Return the [X, Y] coordinate for the center point of the cell that contains the specified text.  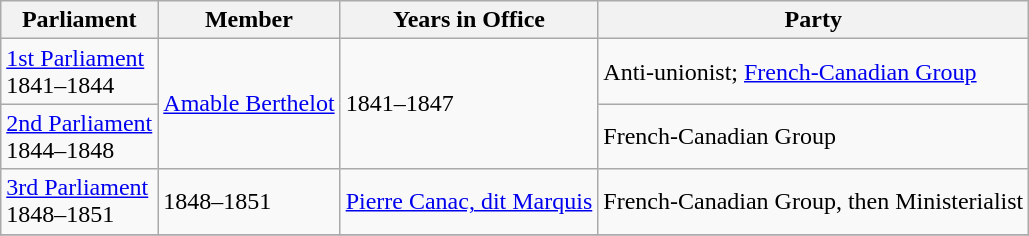
French-Canadian Group [814, 136]
3rd Parliament1848–1851 [80, 202]
Parliament [80, 20]
1848–1851 [249, 202]
Member [249, 20]
Pierre Canac, dit Marquis [469, 202]
Years in Office [469, 20]
Anti-unionist; French-Canadian Group [814, 72]
Party [814, 20]
1st Parliament1841–1844 [80, 72]
French-Canadian Group, then Ministerialist [814, 202]
2nd Parliament1844–1848 [80, 136]
Amable Berthelot [249, 104]
1841–1847 [469, 104]
